Extract the (X, Y) coordinate from the center of the cell holding the provided text.  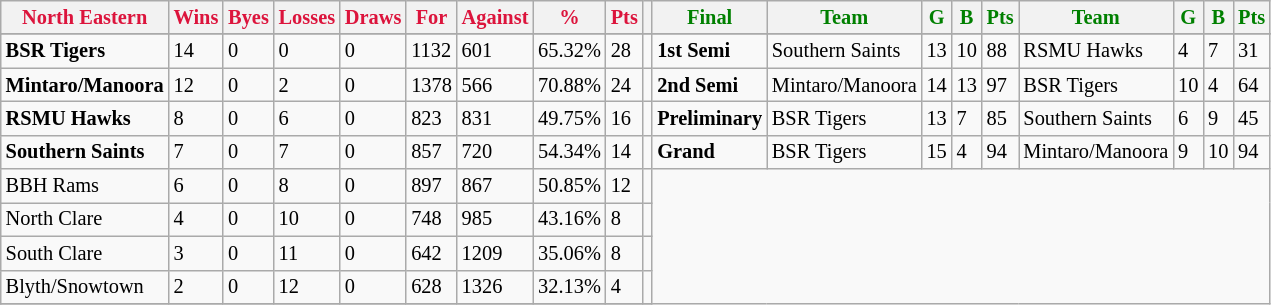
54.34% (570, 152)
601 (496, 51)
1326 (496, 287)
Byes (248, 17)
16 (624, 118)
28 (624, 51)
1209 (496, 253)
2nd Semi (710, 85)
70.88% (570, 85)
South Clare (85, 253)
867 (496, 186)
831 (496, 118)
49.75% (570, 118)
628 (431, 287)
31 (1252, 51)
823 (431, 118)
Draws (373, 17)
88 (1000, 51)
65.32% (570, 51)
Wins (196, 17)
32.13% (570, 287)
For (431, 17)
43.16% (570, 219)
566 (496, 85)
Grand (710, 152)
1st Semi (710, 51)
Losses (307, 17)
720 (496, 152)
Preliminary (710, 118)
97 (1000, 85)
748 (431, 219)
Final (710, 17)
50.85% (570, 186)
North Clare (85, 219)
985 (496, 219)
3 (196, 253)
24 (624, 85)
857 (431, 152)
BBH Rams (85, 186)
Blyth/Snowtown (85, 287)
North Eastern (85, 17)
45 (1252, 118)
1132 (431, 51)
64 (1252, 85)
15 (937, 152)
642 (431, 253)
11 (307, 253)
85 (1000, 118)
897 (431, 186)
1378 (431, 85)
% (570, 17)
35.06% (570, 253)
Against (496, 17)
